Scan for the cell matching the given text and deliver its [X, Y] coordinate at center. 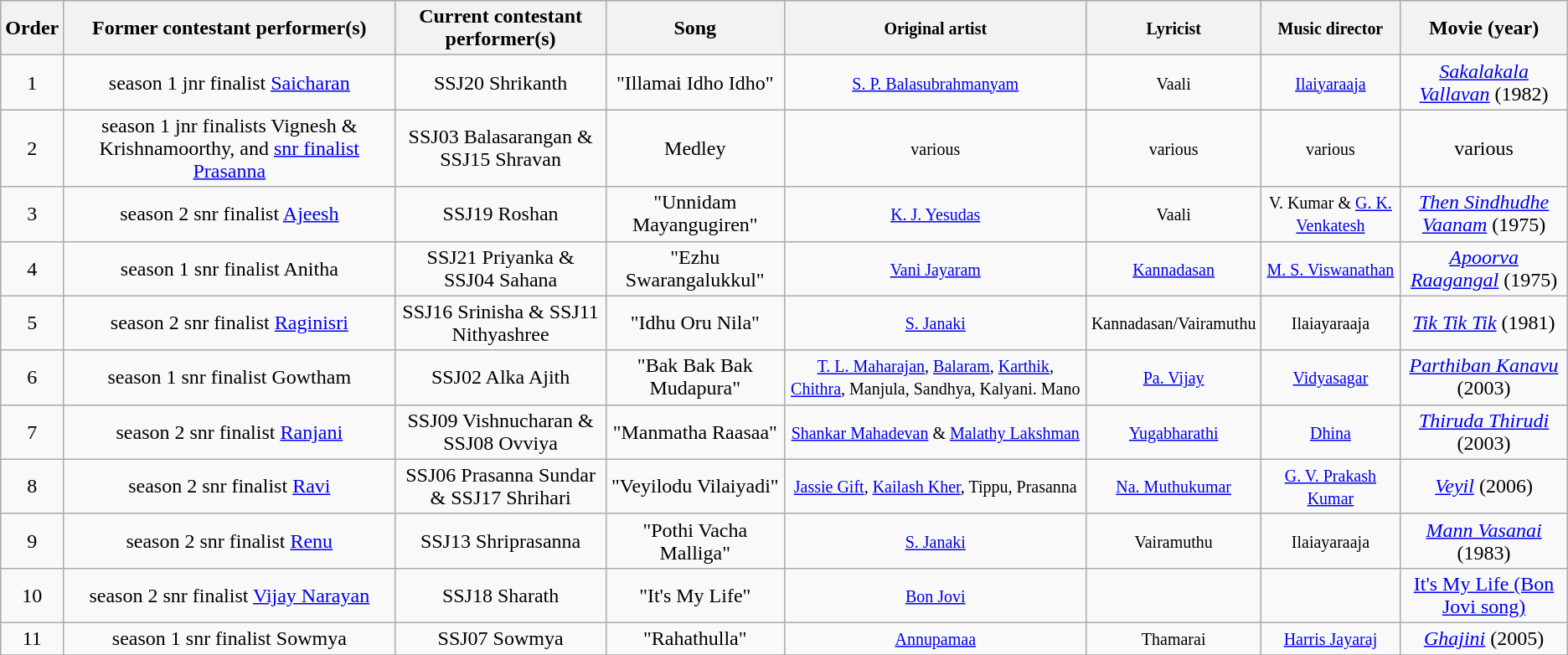
season 1 jnr finalists Vignesh & Krishnamoorthy, and snr finalist Prasanna [230, 148]
season 2 snr finalist Vijay Narayan [230, 595]
season 1 jnr finalist Saicharan [230, 82]
Medley [695, 148]
SSJ03 Balasarangan & SSJ15 Shravan [501, 148]
G. V. Prakash Kumar [1330, 486]
T. L. Maharajan, Balaram, Karthik, Chithra, Manjula, Sandhya, Kalyani. Mano [935, 377]
season 1 snr finalist Gowtham [230, 377]
Apoorva Raagangal (1975) [1484, 268]
M. S. Viswanathan [1330, 268]
3 [32, 214]
"Illamai Idho Idho" [695, 82]
Tik Tik Tik (1981) [1484, 323]
10 [32, 595]
Parthiban Kanavu (2003) [1484, 377]
Sakalakala Vallavan (1982) [1484, 82]
SSJ20 Shrikanth [501, 82]
Vani Jayaram [935, 268]
K. J. Yesudas [935, 214]
SSJ19 Roshan [501, 214]
Former contestant performer(s) [230, 28]
SSJ07 Sowmya [501, 638]
Original artist [935, 28]
Vairamuthu [1173, 541]
SSJ09 Vishnucharan & SSJ08 Ovviya [501, 432]
"Rahathulla" [695, 638]
11 [32, 638]
Yugabharathi [1173, 432]
season 1 snr finalist Sowmya [230, 638]
Shankar Mahadevan & Malathy Lakshman [935, 432]
5 [32, 323]
season 2 snr finalist Ranjani [230, 432]
S. P. Balasubrahmanyam [935, 82]
SSJ06 Prasanna Sundar & SSJ17 Shrihari [501, 486]
Ghajini (2005) [1484, 638]
V. Kumar & G. K. Venkatesh [1330, 214]
Order [32, 28]
season 2 snr finalist Raginisri [230, 323]
2 [32, 148]
season 2 snr finalist Renu [230, 541]
Movie (year) [1484, 28]
8 [32, 486]
Then Sindhudhe Vaanam (1975) [1484, 214]
SSJ02 Alka Ajith [501, 377]
Dhina [1330, 432]
Jassie Gift, Kailash Kher, Tippu, Prasanna [935, 486]
Thamarai [1173, 638]
SSJ13 Shriprasanna [501, 541]
Lyricist [1173, 28]
Annupamaa [935, 638]
1 [32, 82]
Song [695, 28]
"Bak Bak Bak Mudapura" [695, 377]
season 2 snr finalist Ajeesh [230, 214]
"Ezhu Swarangalukkul" [695, 268]
"Unnidam Mayangugiren" [695, 214]
Bon Jovi [935, 595]
"Pothi Vacha Malliga" [695, 541]
Kannadasan/Vairamuthu [1173, 323]
"Manmatha Raasaa" [695, 432]
Ilaiyaraaja [1330, 82]
season 1 snr finalist Anitha [230, 268]
"It's My Life" [695, 595]
Thiruda Thirudi (2003) [1484, 432]
SSJ18 Sharath [501, 595]
Na. Muthukumar [1173, 486]
7 [32, 432]
Current contestant performer(s) [501, 28]
SSJ16 Srinisha & SSJ11 Nithyashree [501, 323]
Music director [1330, 28]
"Idhu Oru Nila" [695, 323]
6 [32, 377]
Mann Vasanai (1983) [1484, 541]
9 [32, 541]
Veyil (2006) [1484, 486]
SSJ21 Priyanka & SSJ04 Sahana [501, 268]
It's My Life (Bon Jovi song) [1484, 595]
"Veyilodu Vilaiyadi" [695, 486]
Harris Jayaraj [1330, 638]
Kannadasan [1173, 268]
Pa. Vijay [1173, 377]
Vidyasagar [1330, 377]
season 2 snr finalist Ravi [230, 486]
4 [32, 268]
